Return the (x, y) coordinate for the center point of the cell that contains the specified text.  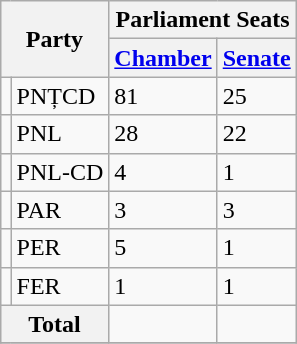
25 (256, 96)
81 (163, 96)
Total (54, 324)
28 (163, 134)
22 (256, 134)
4 (163, 172)
Senate (256, 58)
PNL-CD (60, 172)
Chamber (163, 58)
FER (60, 286)
PER (60, 248)
PNȚCD (60, 96)
PAR (60, 210)
5 (163, 248)
Parliament Seats (202, 20)
PNL (60, 134)
Party (54, 39)
